Extract the (X, Y) coordinate from the center of the cell holding the provided text.  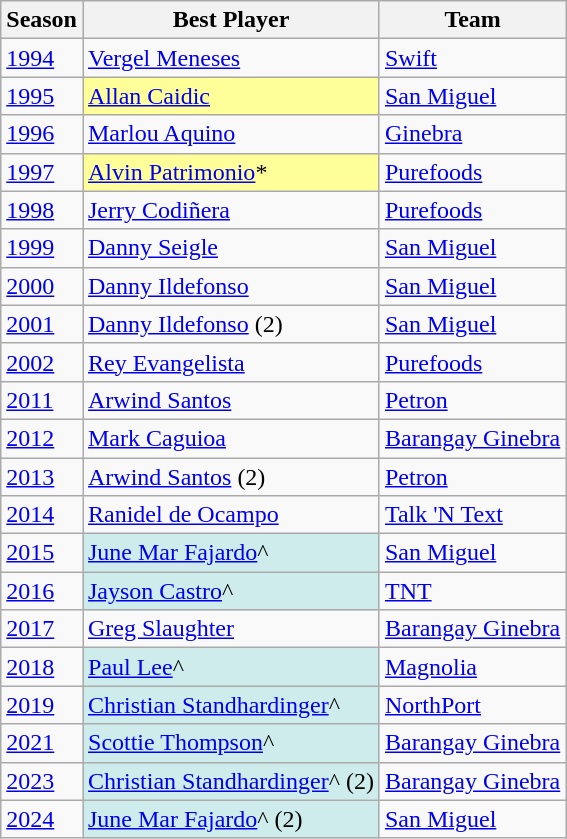
Season (42, 20)
Danny Seigle (230, 248)
2011 (42, 400)
Marlou Aquino (230, 134)
Allan Caidic (230, 96)
June Mar Fajardo^ (230, 553)
Greg Slaughter (230, 629)
2001 (42, 324)
Rey Evangelista (230, 362)
Arwind Santos (230, 400)
2019 (42, 705)
Christian Standhardinger^ (230, 705)
Best Player (230, 20)
Vergel Meneses (230, 58)
TNT (472, 591)
Ginebra (472, 134)
2018 (42, 667)
Christian Standhardinger^ (2) (230, 781)
Team (472, 20)
2012 (42, 438)
Swift (472, 58)
Magnolia (472, 667)
1996 (42, 134)
NorthPort (472, 705)
Talk 'N Text (472, 515)
2016 (42, 591)
Danny Ildefonso (2) (230, 324)
Danny Ildefonso (230, 286)
2023 (42, 781)
1995 (42, 96)
2024 (42, 819)
1997 (42, 172)
2000 (42, 286)
Arwind Santos (2) (230, 477)
Jayson Castro^ (230, 591)
Ranidel de Ocampo (230, 515)
Alvin Patrimonio* (230, 172)
Paul Lee^ (230, 667)
1994 (42, 58)
1999 (42, 248)
2014 (42, 515)
2013 (42, 477)
2015 (42, 553)
June Mar Fajardo^ (2) (230, 819)
2002 (42, 362)
Jerry Codiñera (230, 210)
Scottie Thompson^ (230, 743)
2021 (42, 743)
1998 (42, 210)
Mark Caguioa (230, 438)
2017 (42, 629)
